From the cell containing the given text, extract its center point as [X, Y] coordinate. 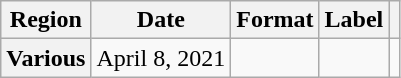
Various [46, 58]
April 8, 2021 [161, 58]
Region [46, 20]
Label [354, 20]
Format [275, 20]
Date [161, 20]
